Find where the given text appears and provide that cell's center as (x, y) coordinate. 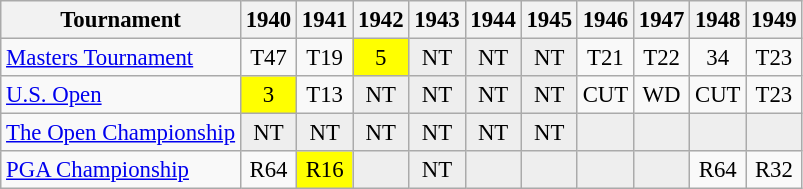
1945 (549, 20)
1942 (381, 20)
R32 (774, 170)
1943 (437, 20)
5 (381, 58)
34 (718, 58)
The Open Championship (121, 133)
PGA Championship (121, 170)
T22 (661, 58)
T19 (325, 58)
1946 (605, 20)
3 (268, 95)
WD (661, 95)
1947 (661, 20)
T21 (605, 58)
Tournament (121, 20)
1949 (774, 20)
U.S. Open (121, 95)
T13 (325, 95)
1940 (268, 20)
1941 (325, 20)
R16 (325, 170)
1948 (718, 20)
1944 (493, 20)
Masters Tournament (121, 58)
T47 (268, 58)
